Scan for the cell matching the given text and deliver its [X, Y] coordinate at center. 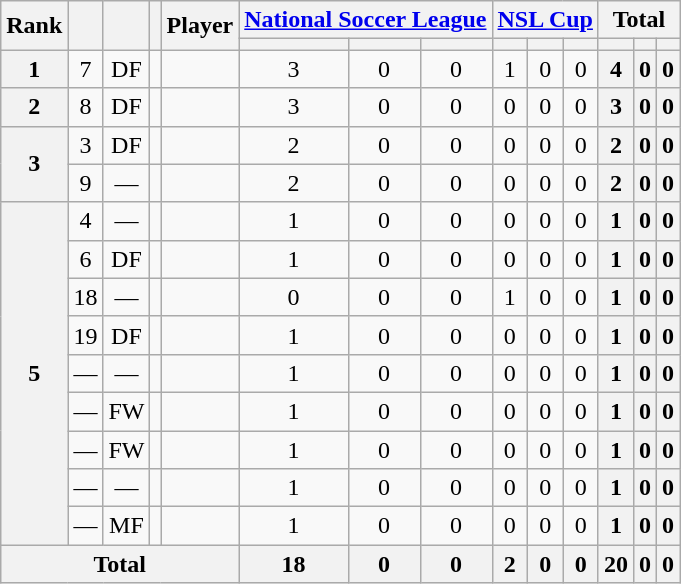
20 [616, 564]
7 [86, 69]
19 [86, 335]
6 [86, 259]
NSL Cup [545, 20]
National Soccer League [366, 20]
5 [34, 374]
Player [200, 26]
Rank [34, 26]
9 [86, 183]
MF [126, 526]
8 [86, 107]
